Determine the (X, Y) coordinate at the center of the cell enclosing the given text.  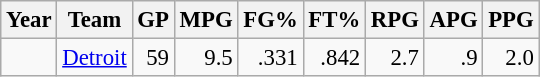
2.7 (396, 58)
GP (153, 20)
FG% (270, 20)
MPG (206, 20)
2.0 (511, 58)
9.5 (206, 58)
RPG (396, 20)
.331 (270, 58)
FT% (334, 20)
APG (454, 20)
.9 (454, 58)
59 (153, 58)
.842 (334, 58)
Team (94, 20)
Year (29, 20)
Detroit (94, 58)
PPG (511, 20)
